Pinpoint the cell where the given text exists, returning its [X, Y] midpoint coordinate. 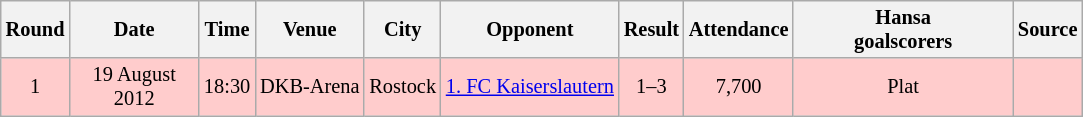
Attendance [738, 29]
Plat [903, 87]
Hansa goalscorers [903, 29]
Opponent [530, 29]
City [402, 29]
Source [1048, 29]
Venue [310, 29]
Date [134, 29]
Time [227, 29]
1–3 [652, 87]
7,700 [738, 87]
Result [652, 29]
1. FC Kaiserslautern [530, 87]
Rostock [402, 87]
1 [36, 87]
Round [36, 29]
DKB-Arena [310, 87]
19 August 2012 [134, 87]
18:30 [227, 87]
